Return [x, y] of the center of cell containing provided text 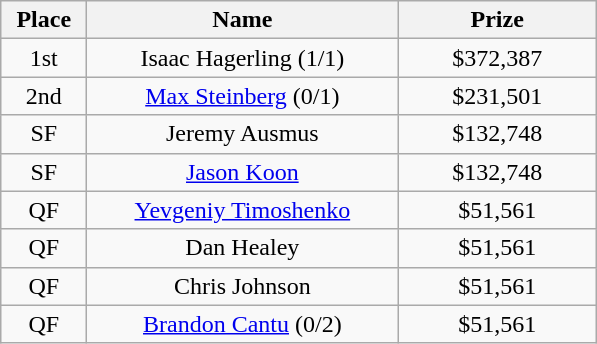
$231,501 [498, 96]
2nd [44, 96]
Yevgeniy Timoshenko [242, 210]
Chris Johnson [242, 286]
Dan Healey [242, 248]
$372,387 [498, 58]
Jason Koon [242, 172]
Name [242, 20]
Isaac Hagerling (1/1) [242, 58]
Max Steinberg (0/1) [242, 96]
Prize [498, 20]
Jeremy Ausmus [242, 134]
Brandon Cantu (0/2) [242, 324]
1st [44, 58]
Place [44, 20]
